Identify which cell holds the provided text, then report its [X, Y] central coordinate. 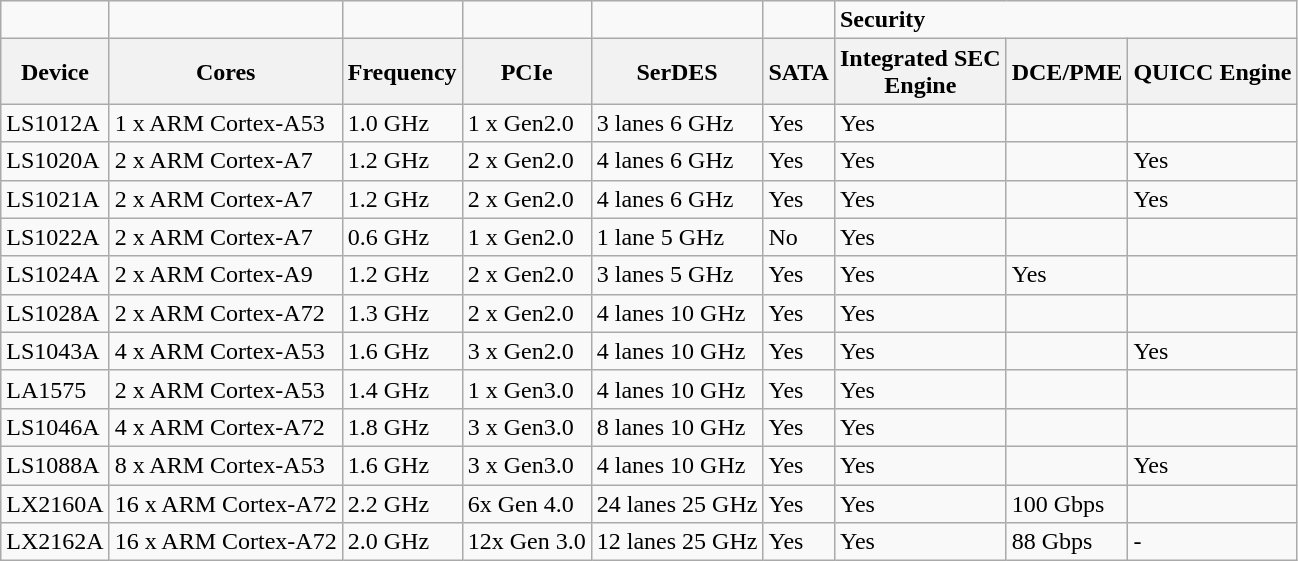
No [799, 237]
Frequency [402, 72]
LX2160A [55, 503]
8 lanes 10 GHz [677, 427]
2.2 GHz [402, 503]
SerDES [677, 72]
2.0 GHz [402, 542]
4 x ARM Cortex-A53 [226, 351]
3 lanes 5 GHz [677, 275]
1.3 GHz [402, 313]
LS1021A [55, 199]
LA1575 [55, 389]
4 x ARM Cortex-A72 [226, 427]
6x Gen 4.0 [526, 503]
2 x ARM Cortex-A9 [226, 275]
1 lane 5 GHz [677, 237]
LS1022A [55, 237]
3 lanes 6 GHz [677, 123]
LS1028A [55, 313]
1.8 GHz [402, 427]
12x Gen 3.0 [526, 542]
Cores [226, 72]
1 x Gen3.0 [526, 389]
Security [1066, 20]
LX2162A [55, 542]
1 x ARM Cortex-A53 [226, 123]
QUICC Engine [1212, 72]
DCE/PME [1067, 72]
0.6 GHz [402, 237]
- [1212, 542]
1.4 GHz [402, 389]
Integrated SECEngine [920, 72]
SATA [799, 72]
PCIe [526, 72]
100 Gbps [1067, 503]
LS1012A [55, 123]
1.0 GHz [402, 123]
3 x Gen2.0 [526, 351]
LS1020A [55, 161]
LS1043A [55, 351]
LS1024A [55, 275]
Device [55, 72]
LS1046A [55, 427]
12 lanes 25 GHz [677, 542]
2 x ARM Cortex-A72 [226, 313]
8 x ARM Cortex-A53 [226, 465]
LS1088A [55, 465]
2 x ARM Cortex-A53 [226, 389]
88 Gbps [1067, 542]
24 lanes 25 GHz [677, 503]
